Detect which cell encompasses the target text, then output its (X, Y) center coordinate. 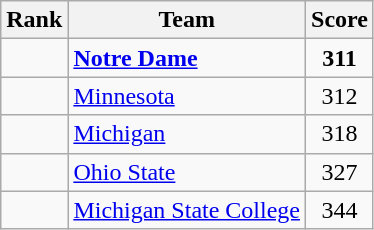
Ohio State (187, 172)
Rank (34, 20)
Michigan State College (187, 210)
Score (340, 20)
318 (340, 134)
327 (340, 172)
312 (340, 96)
Notre Dame (187, 58)
Minnesota (187, 96)
311 (340, 58)
344 (340, 210)
Team (187, 20)
Michigan (187, 134)
